Pinpoint the cell where the given text exists, returning its (x, y) midpoint coordinate. 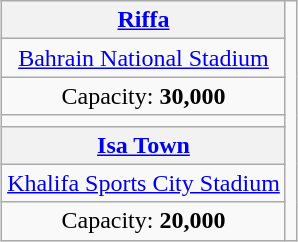
Bahrain National Stadium (144, 58)
Isa Town (144, 145)
Khalifa Sports City Stadium (144, 183)
Capacity: 20,000 (144, 221)
Capacity: 30,000 (144, 96)
Riffa (144, 20)
